Output the (X, Y) coordinate of the center of the cell containing the given text.  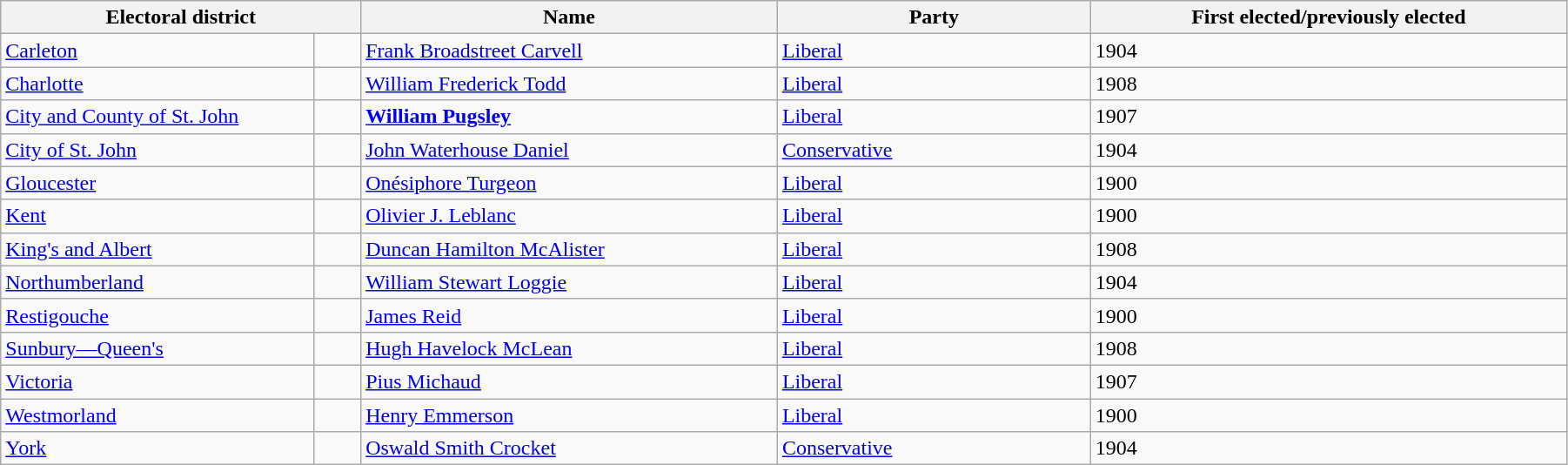
Frank Broadstreet Carvell (569, 51)
Pius Michaud (569, 381)
Party (934, 17)
Northumberland (157, 282)
King's and Albert (157, 249)
York (157, 448)
Restigouche (157, 315)
William Stewart Loggie (569, 282)
James Reid (569, 315)
City and County of St. John (157, 117)
John Waterhouse Daniel (569, 150)
City of St. John (157, 150)
Hugh Havelock McLean (569, 348)
Olivier J. Leblanc (569, 216)
Victoria (157, 381)
Duncan Hamilton McAlister (569, 249)
Electoral district (181, 17)
Kent (157, 216)
Westmorland (157, 415)
Charlotte (157, 84)
Carleton (157, 51)
Onésiphore Turgeon (569, 183)
Sunbury—Queen's (157, 348)
William Pugsley (569, 117)
Gloucester (157, 183)
Henry Emmerson (569, 415)
Oswald Smith Crocket (569, 448)
Name (569, 17)
William Frederick Todd (569, 84)
First elected/previously elected (1328, 17)
